Identify which cell holds the provided text, then report its [X, Y] central coordinate. 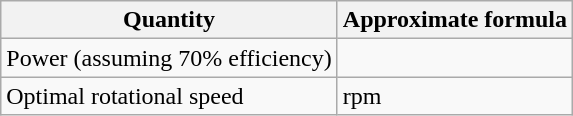
rpm [454, 96]
Approximate formula [454, 20]
Power (assuming 70% efficiency) [170, 58]
Optimal rotational speed [170, 96]
Quantity [170, 20]
